Locate the cell with the specified text and output its [x, y] center coordinate. 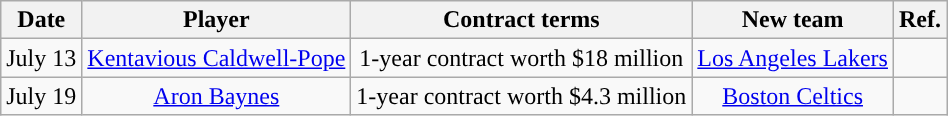
July 19 [42, 96]
Date [42, 20]
Los Angeles Lakers [793, 58]
Boston Celtics [793, 96]
July 13 [42, 58]
1-year contract worth $18 million [522, 58]
Kentavious Caldwell-Pope [216, 58]
1-year contract worth $4.3 million [522, 96]
Ref. [920, 20]
Contract terms [522, 20]
New team [793, 20]
Aron Baynes [216, 96]
Player [216, 20]
